Locate the cell with the specified text and output its [x, y] center coordinate. 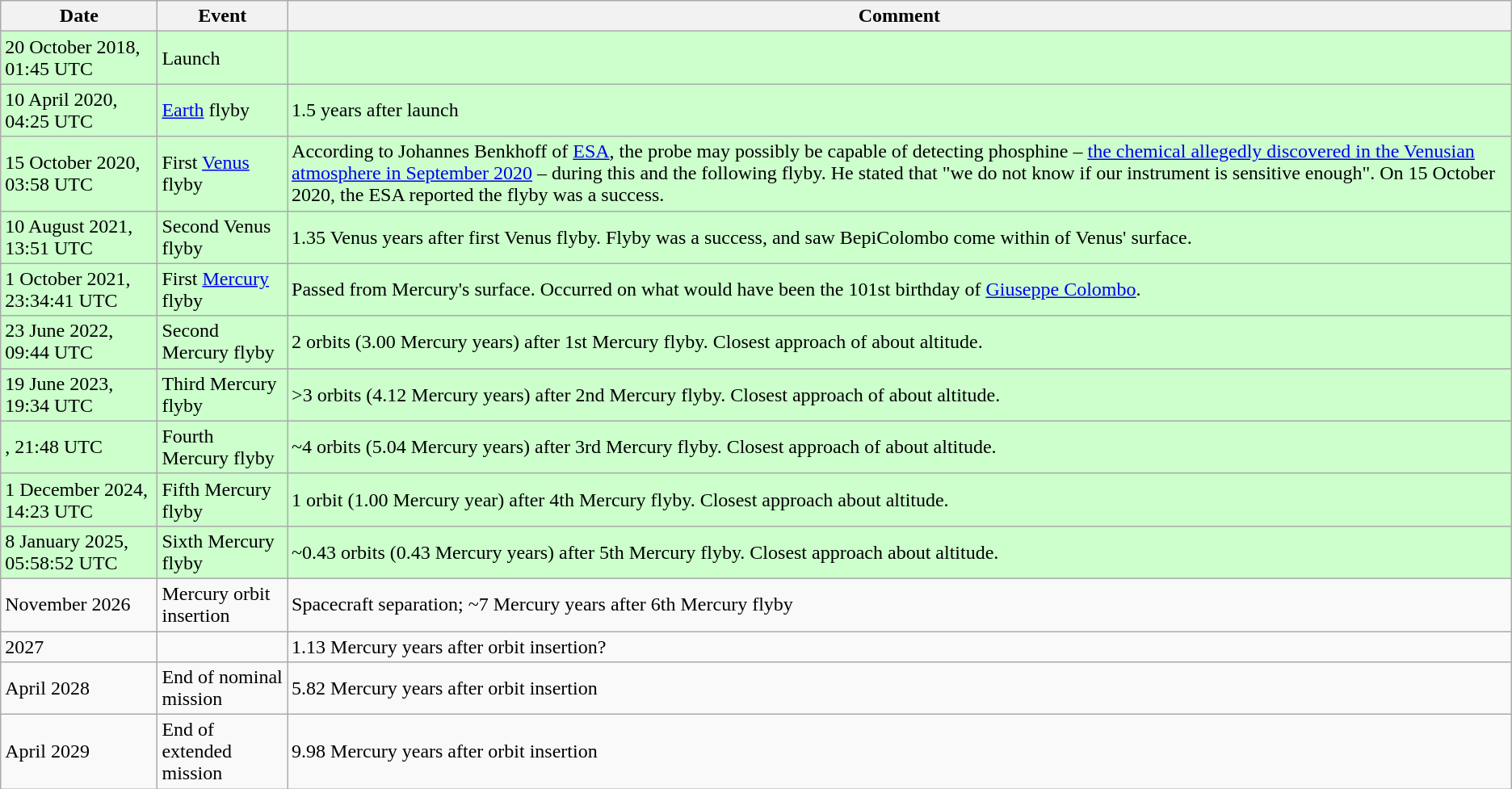
1.13 Mercury years after orbit insertion? [900, 647]
1 October 2021,23:34:41 UTC [79, 289]
Mercury orbit insertion [223, 604]
April 2028 [79, 688]
End of nominal mission [223, 688]
Fourth Mercury flyby [223, 447]
, 21:48 UTC [79, 447]
First Venus flyby [223, 174]
Sixth Mercury flyby [223, 552]
1.35 Venus years after first Venus flyby. Flyby was a success, and saw BepiColombo come within of Venus' surface. [900, 237]
End of extended mission [223, 752]
First Mercury flyby [223, 289]
>3 orbits (4.12 Mercury years) after 2nd Mercury flyby. Closest approach of about altitude. [900, 394]
1.5 years after launch [900, 110]
Comment [900, 16]
~4 orbits (5.04 Mercury years) after 3rd Mercury flyby. Closest approach of about altitude. [900, 447]
9.98 Mercury years after orbit insertion [900, 752]
8 January 2025, 05:58:52 UTC [79, 552]
Second Venus flyby [223, 237]
Second Mercury flyby [223, 342]
April 2029 [79, 752]
1 orbit (1.00 Mercury year) after 4th Mercury flyby. Closest approach about altitude. [900, 499]
~0.43 orbits (0.43 Mercury years) after 5th Mercury flyby. Closest approach about altitude. [900, 552]
10 August 2021,13:51 UTC [79, 237]
Fifth Mercury flyby [223, 499]
2 orbits (3.00 Mercury years) after 1st Mercury flyby. Closest approach of about altitude. [900, 342]
Passed from Mercury's surface. Occurred on what would have been the 101st birthday of Giuseppe Colombo. [900, 289]
19 June 2023,19:34 UTC [79, 394]
Spacecraft separation; ~7 Mercury years after 6th Mercury flyby [900, 604]
23 June 2022,09:44 UTC [79, 342]
Third Mercury flyby [223, 394]
15 October 2020, 03:58 UTC [79, 174]
November 2026 [79, 604]
10 April 2020,04:25 UTC [79, 110]
Date [79, 16]
20 October 2018, 01:45 UTC [79, 58]
Launch [223, 58]
Earth flyby [223, 110]
Event [223, 16]
5.82 Mercury years after orbit insertion [900, 688]
1 December 2024, 14:23 UTC [79, 499]
2027 [79, 647]
